Provide the (X, Y) coordinate of the cell's center where the given text is located.  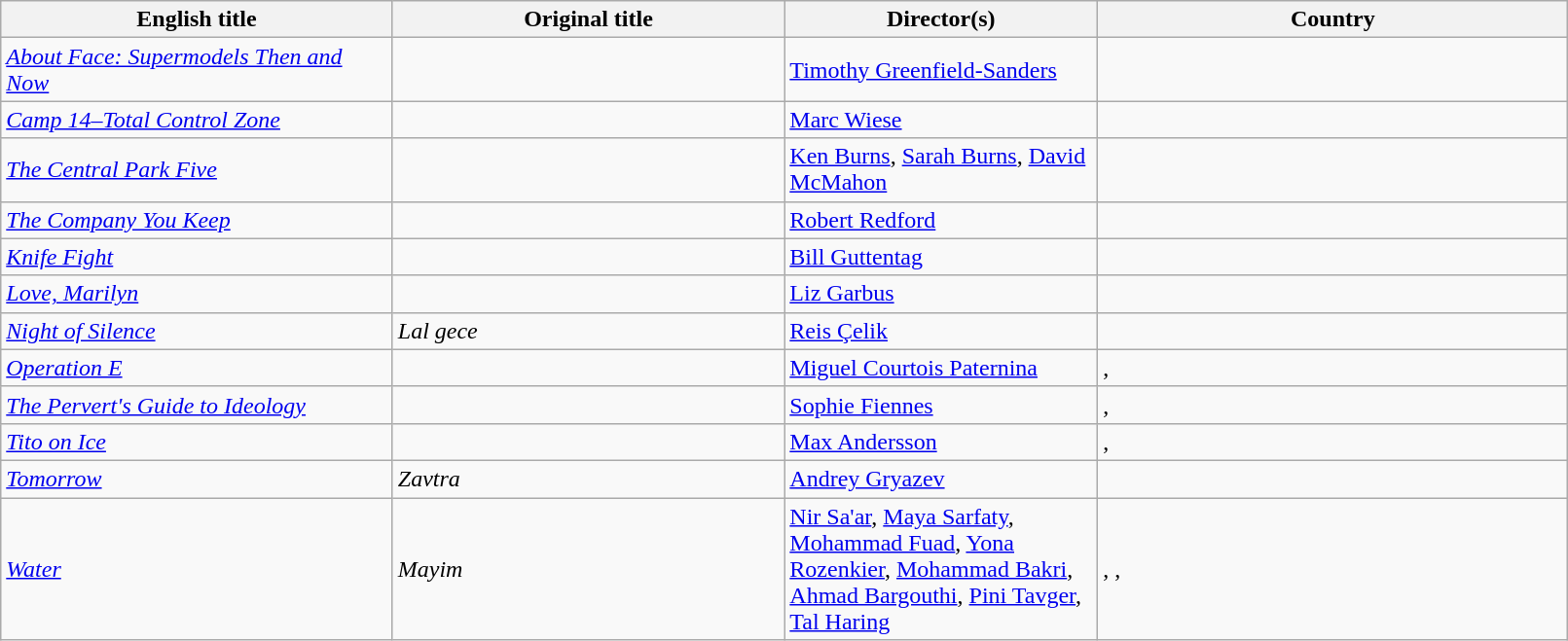
Max Andersson (941, 442)
Sophie Fiennes (941, 405)
Tomorrow (197, 479)
Love, Marilyn (197, 294)
Miguel Courtois Paternina (941, 368)
Tito on Ice (197, 442)
About Face: Supermodels Then and Now (197, 70)
Ken Burns, Sarah Burns, David McMahon (941, 169)
Marc Wiese (941, 120)
Andrey Gryazev (941, 479)
Original title (588, 19)
The Central Park Five (197, 169)
Lal gece (588, 331)
Water (197, 569)
Mayim (588, 569)
Operation E (197, 368)
Zavtra (588, 479)
The Pervert's Guide to Ideology (197, 405)
The Company You Keep (197, 220)
Night of Silence (197, 331)
Country (1333, 19)
Camp 14–Total Control Zone (197, 120)
English title (197, 19)
, , (1333, 569)
Reis Çelik (941, 331)
Bill Guttentag (941, 257)
Liz Garbus (941, 294)
Timothy Greenfield-Sanders (941, 70)
Knife Fight (197, 257)
Nir Sa'ar, Maya Sarfaty, Mohammad Fuad, Yona Rozenkier, Mohammad Bakri, Ahmad Bargouthi, Pini Tavger, Tal Haring (941, 569)
Director(s) (941, 19)
Robert Redford (941, 220)
